Provide the (x, y) coordinate of the cell's center where the given text is located.  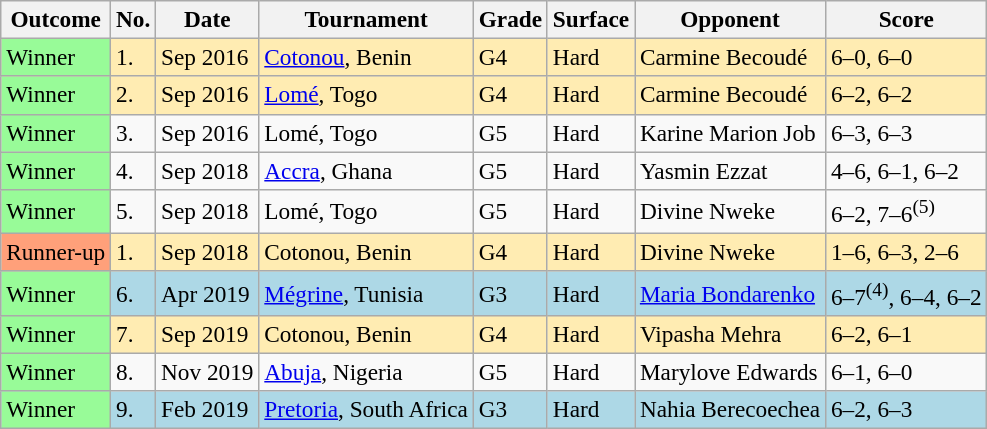
6–2, 6–3 (906, 410)
6. (134, 293)
Yasmin Ezzat (730, 170)
Abuja, Nigeria (366, 372)
6–7(4), 6–4, 6–2 (906, 293)
Outcome (56, 19)
Feb 2019 (208, 410)
Nahia Berecoechea (730, 410)
7. (134, 334)
Marylove Edwards (730, 372)
8. (134, 372)
Pretoria, South Africa (366, 410)
6–0, 6–0 (906, 57)
Opponent (730, 19)
Apr 2019 (208, 293)
6–2, 6–1 (906, 334)
3. (134, 133)
6–2, 7–6(5) (906, 211)
9. (134, 410)
Tournament (366, 19)
Mégrine, Tunisia (366, 293)
4. (134, 170)
Karine Marion Job (730, 133)
Nov 2019 (208, 372)
Accra, Ghana (366, 170)
Sep 2019 (208, 334)
1–6, 6–3, 2–6 (906, 252)
4–6, 6–1, 6–2 (906, 170)
Runner-up (56, 252)
6–3, 6–3 (906, 133)
Surface (590, 19)
Score (906, 19)
6–1, 6–0 (906, 372)
2. (134, 95)
6–2, 6–2 (906, 95)
5. (134, 211)
Vipasha Mehra (730, 334)
Grade (510, 19)
Date (208, 19)
Maria Bondarenko (730, 293)
No. (134, 19)
